Identify which cell holds the provided text, then report its (x, y) central coordinate. 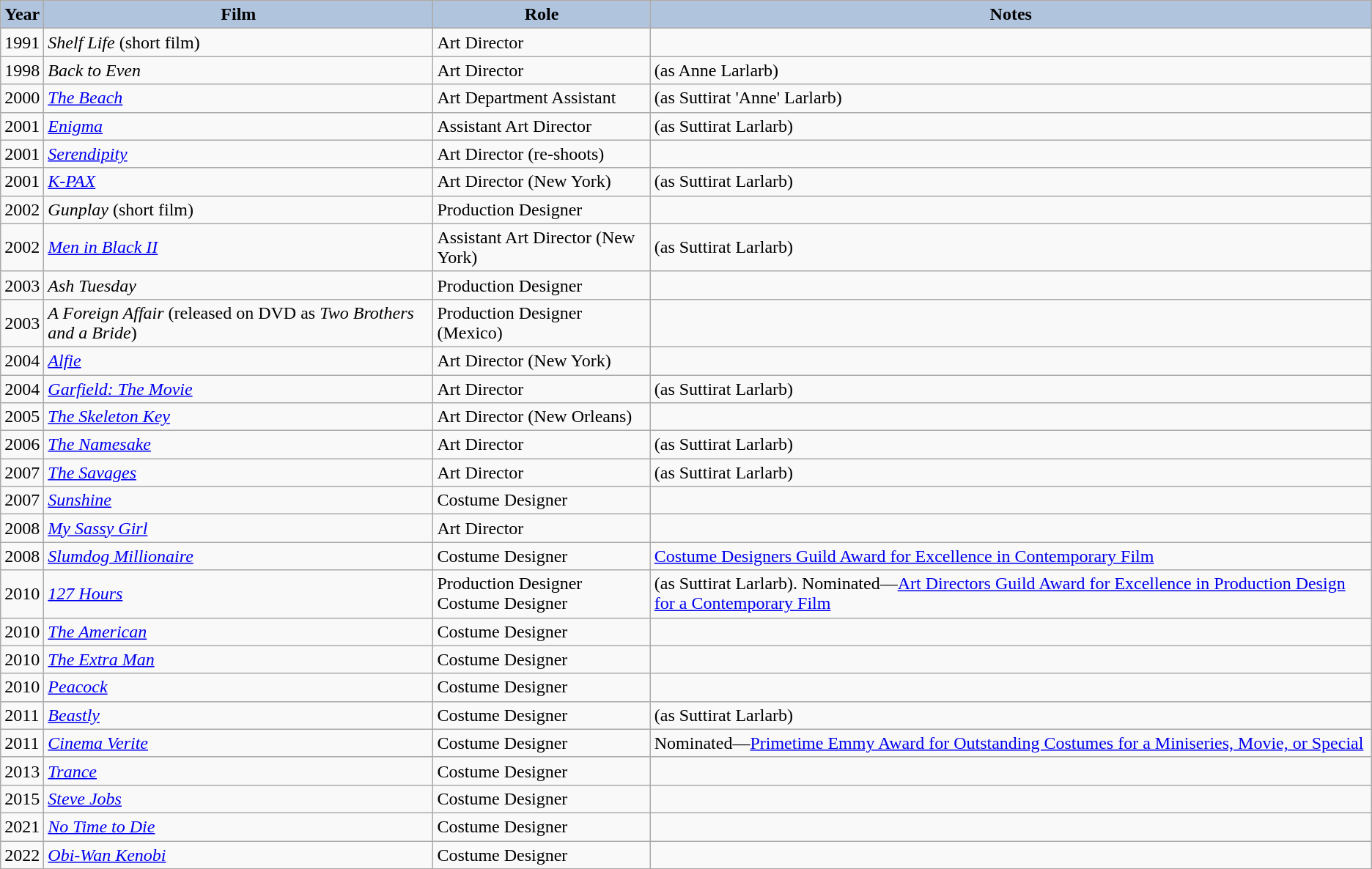
Production DesignerCostume Designer (542, 593)
Year (22, 15)
Slumdog Millionaire (239, 556)
The Namesake (239, 445)
My Sassy Girl (239, 528)
1991 (22, 42)
2021 (22, 827)
Gunplay (short film) (239, 210)
Trance (239, 771)
Notes (1011, 15)
Shelf Life (short film) (239, 42)
2005 (22, 417)
Peacock (239, 687)
Steve Jobs (239, 799)
The American (239, 632)
Costume Designers Guild Award for Excellence in Contemporary Film (1011, 556)
Role (542, 15)
Men in Black II (239, 248)
2015 (22, 799)
No Time to Die (239, 827)
2006 (22, 445)
The Skeleton Key (239, 417)
Production Designer (Mexico) (542, 322)
Garfield: The Movie (239, 389)
Beastly (239, 715)
Cinema Verite (239, 743)
2000 (22, 98)
(as Suttirat Larlarb). Nominated—Art Directors Guild Award for Excellence in Production Design for a Contemporary Film (1011, 593)
(as Anne Larlarb) (1011, 70)
The Beach (239, 98)
Art Director (New Orleans) (542, 417)
Assistant Art Director (542, 126)
Art Department Assistant (542, 98)
127 Hours (239, 593)
Alfie (239, 360)
Film (239, 15)
Ash Tuesday (239, 285)
Obi-Wan Kenobi (239, 855)
K-PAX (239, 182)
A Foreign Affair (released on DVD as Two Brothers and a Bride) (239, 322)
Enigma (239, 126)
Back to Even (239, 70)
Nominated—Primetime Emmy Award for Outstanding Costumes for a Miniseries, Movie, or Special (1011, 743)
Sunshine (239, 500)
2022 (22, 855)
The Extra Man (239, 659)
Assistant Art Director (New York) (542, 248)
Serendipity (239, 154)
2013 (22, 771)
Art Director (re-shoots) (542, 154)
The Savages (239, 473)
1998 (22, 70)
(as Suttirat 'Anne' Larlarb) (1011, 98)
